Scan for the cell matching the given text and deliver its (X, Y) coordinate at center. 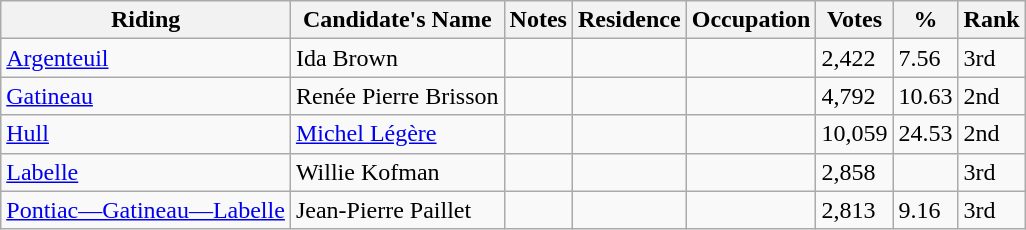
% (926, 20)
7.56 (926, 58)
10.63 (926, 96)
Argenteuil (146, 58)
9.16 (926, 210)
Labelle (146, 172)
Candidate's Name (397, 20)
Residence (629, 20)
Pontiac—Gatineau—Labelle (146, 210)
Gatineau (146, 96)
Votes (854, 20)
2,813 (854, 210)
Ida Brown (397, 58)
Jean-Pierre Paillet (397, 210)
2,422 (854, 58)
Riding (146, 20)
Occupation (751, 20)
Willie Kofman (397, 172)
2,858 (854, 172)
10,059 (854, 134)
Hull (146, 134)
Notes (538, 20)
24.53 (926, 134)
Michel Légère (397, 134)
Rank (992, 20)
4,792 (854, 96)
Renée Pierre Brisson (397, 96)
